Scan for the cell matching the given text and deliver its [x, y] coordinate at center. 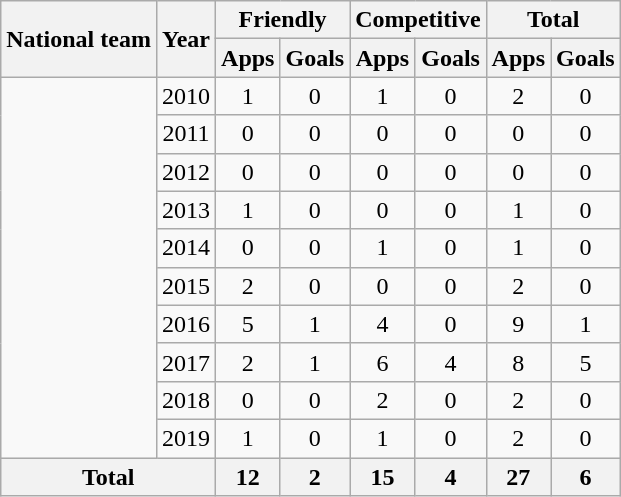
2019 [186, 438]
Competitive [418, 20]
2014 [186, 248]
8 [518, 362]
National team [79, 39]
2018 [186, 400]
15 [382, 477]
2015 [186, 286]
2010 [186, 96]
Friendly [283, 20]
9 [518, 324]
2017 [186, 362]
27 [518, 477]
2016 [186, 324]
2012 [186, 172]
2011 [186, 134]
12 [248, 477]
2013 [186, 210]
Year [186, 39]
